From the cell containing the given text, extract its center point as (x, y) coordinate. 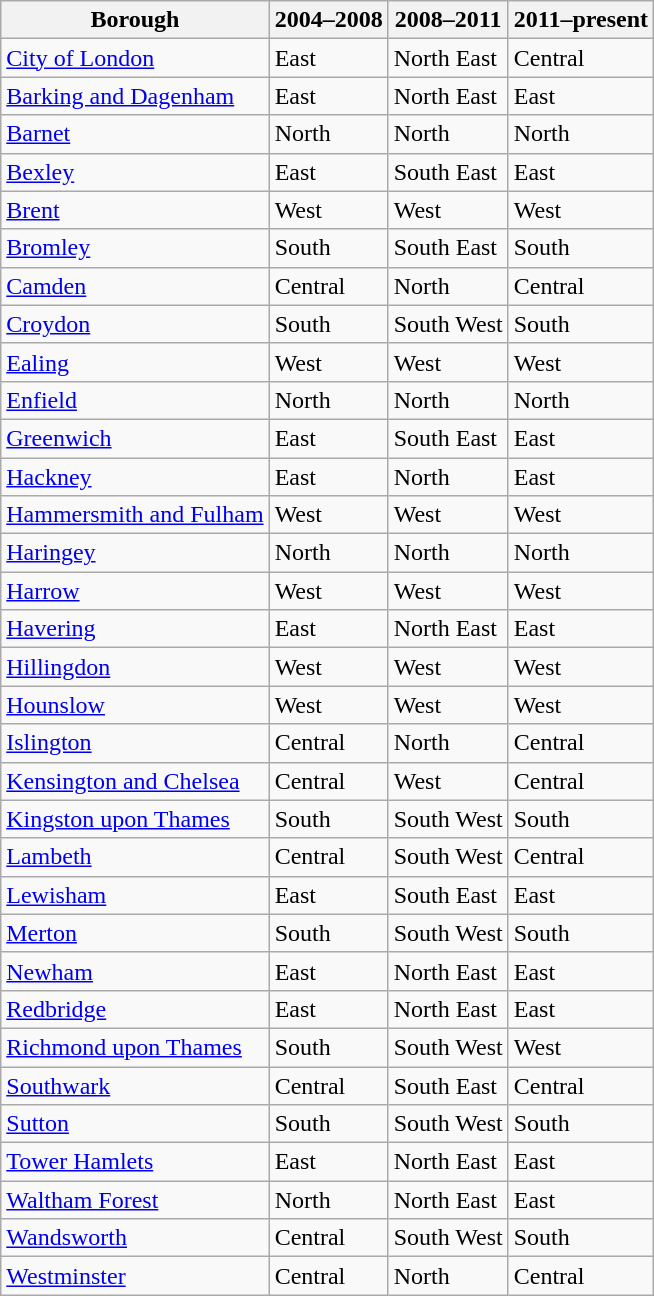
Hounslow (135, 705)
Tower Hamlets (135, 1162)
Barnet (135, 134)
Bromley (135, 248)
Lambeth (135, 857)
Croydon (135, 324)
Islington (135, 743)
Richmond upon Thames (135, 1047)
Southwark (135, 1085)
Camden (135, 286)
Hammersmith and Fulham (135, 515)
2011–present (580, 20)
Ealing (135, 362)
Bexley (135, 172)
Lewisham (135, 895)
Hillingdon (135, 667)
Sutton (135, 1124)
Merton (135, 933)
Wandsworth (135, 1238)
Westminster (135, 1276)
Havering (135, 629)
Hackney (135, 477)
Brent (135, 210)
Greenwich (135, 438)
City of London (135, 58)
Redbridge (135, 1009)
Kingston upon Thames (135, 819)
Borough (135, 20)
2008–2011 (448, 20)
Barking and Dagenham (135, 96)
Newham (135, 971)
Waltham Forest (135, 1200)
Haringey (135, 553)
Enfield (135, 400)
Kensington and Chelsea (135, 781)
Harrow (135, 591)
2004–2008 (328, 20)
